Return (x, y) of the center of cell containing provided text 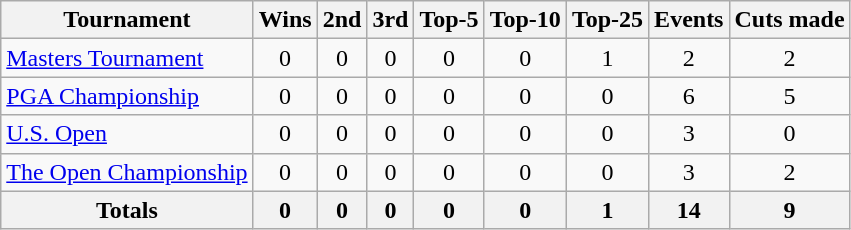
Top-5 (449, 20)
3rd (390, 20)
Wins (285, 20)
6 (689, 96)
U.S. Open (127, 134)
Cuts made (790, 20)
5 (790, 96)
Totals (127, 210)
Masters Tournament (127, 58)
Events (689, 20)
Top-10 (525, 20)
2nd (342, 20)
The Open Championship (127, 172)
Top-25 (607, 20)
Tournament (127, 20)
PGA Championship (127, 96)
9 (790, 210)
14 (689, 210)
